Output the [X, Y] coordinate of the center of the cell containing the given text.  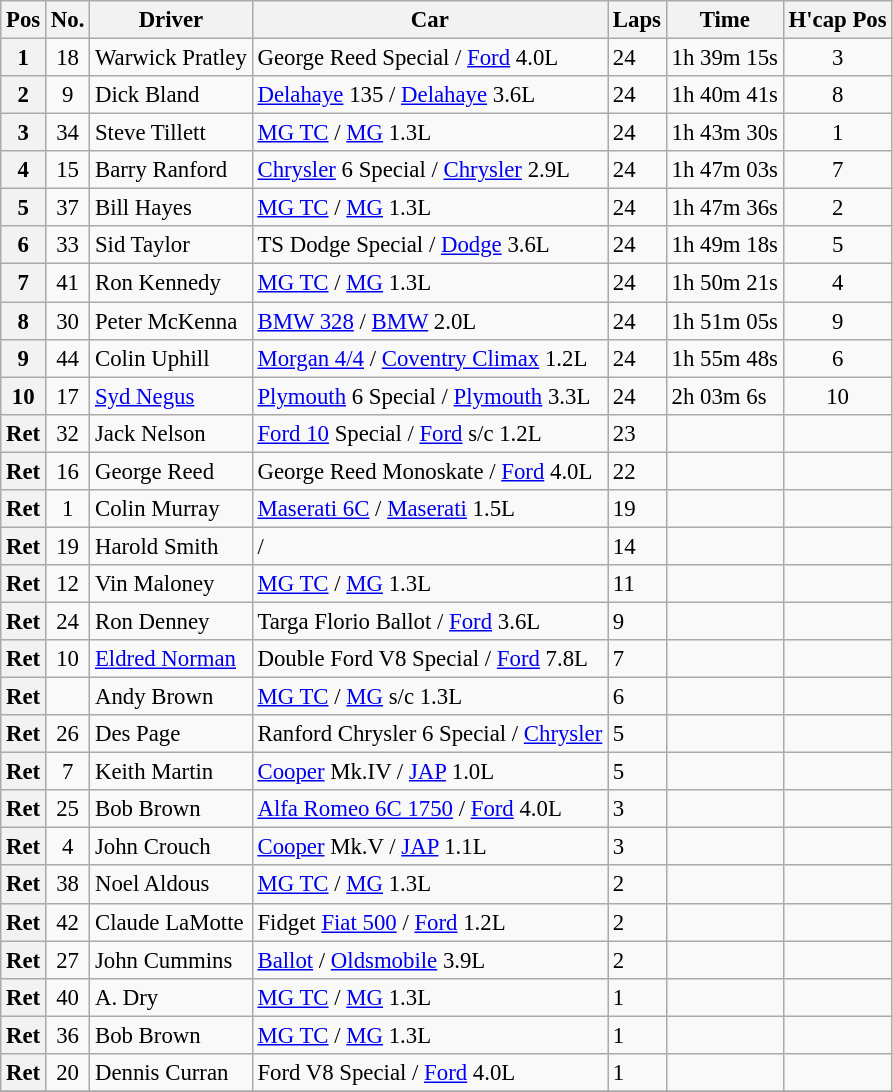
Andy Brown [171, 697]
44 [68, 358]
Harold Smith [171, 546]
1h 47m 03s [724, 170]
George Reed Special / Ford 4.0L [430, 58]
Cooper Mk.V / JAP 1.1L [430, 847]
Colin Murray [171, 509]
34 [68, 133]
Maserati 6C / Maserati 1.5L [430, 509]
22 [638, 471]
Colin Uphill [171, 358]
John Cummins [171, 960]
Ron Denney [171, 621]
Dick Bland [171, 95]
Chrysler 6 Special / Chrysler 2.9L [430, 170]
Double Ford V8 Special / Ford 7.8L [430, 659]
12 [68, 584]
Barry Ranford [171, 170]
Car [430, 20]
1h 55m 48s [724, 358]
A. Dry [171, 997]
1h 51m 05s [724, 321]
1h 40m 41s [724, 95]
36 [68, 1035]
38 [68, 885]
Bill Hayes [171, 208]
Noel Aldous [171, 885]
Ron Kennedy [171, 283]
27 [68, 960]
20 [68, 1073]
No. [68, 20]
Targa Florio Ballot / Ford 3.6L [430, 621]
Ford V8 Special / Ford 4.0L [430, 1073]
42 [68, 922]
Morgan 4/4 / Coventry Climax 1.2L [430, 358]
Eldred Norman [171, 659]
Ford 10 Special / Ford s/c 1.2L [430, 433]
1h 49m 18s [724, 245]
Keith Martin [171, 772]
2h 03m 6s [724, 396]
Ranford Chrysler 6 Special / Chrysler [430, 734]
Vin Maloney [171, 584]
33 [68, 245]
16 [68, 471]
11 [638, 584]
Des Page [171, 734]
1h 43m 30s [724, 133]
Sid Taylor [171, 245]
Driver [171, 20]
Dennis Curran [171, 1073]
Steve Tillett [171, 133]
Syd Negus [171, 396]
32 [68, 433]
25 [68, 809]
Claude LaMotte [171, 922]
37 [68, 208]
MG TC / MG s/c 1.3L [430, 697]
17 [68, 396]
1h 47m 36s [724, 208]
Warwick Pratley [171, 58]
Peter McKenna [171, 321]
John Crouch [171, 847]
Alfa Romeo 6C 1750 / Ford 4.0L [430, 809]
Pos [24, 20]
Jack Nelson [171, 433]
Cooper Mk.IV / JAP 1.0L [430, 772]
H'cap Pos [838, 20]
George Reed [171, 471]
23 [638, 433]
41 [68, 283]
18 [68, 58]
/ [430, 546]
26 [68, 734]
30 [68, 321]
15 [68, 170]
Time [724, 20]
TS Dodge Special / Dodge 3.6L [430, 245]
Ballot / Oldsmobile 3.9L [430, 960]
Delahaye 135 / Delahaye 3.6L [430, 95]
Plymouth 6 Special / Plymouth 3.3L [430, 396]
14 [638, 546]
40 [68, 997]
1h 50m 21s [724, 283]
1h 39m 15s [724, 58]
George Reed Monoskate / Ford 4.0L [430, 471]
Laps [638, 20]
Fidget Fiat 500 / Ford 1.2L [430, 922]
BMW 328 / BMW 2.0L [430, 321]
